Determine the (x, y) coordinate at the center of the cell enclosing the given text.  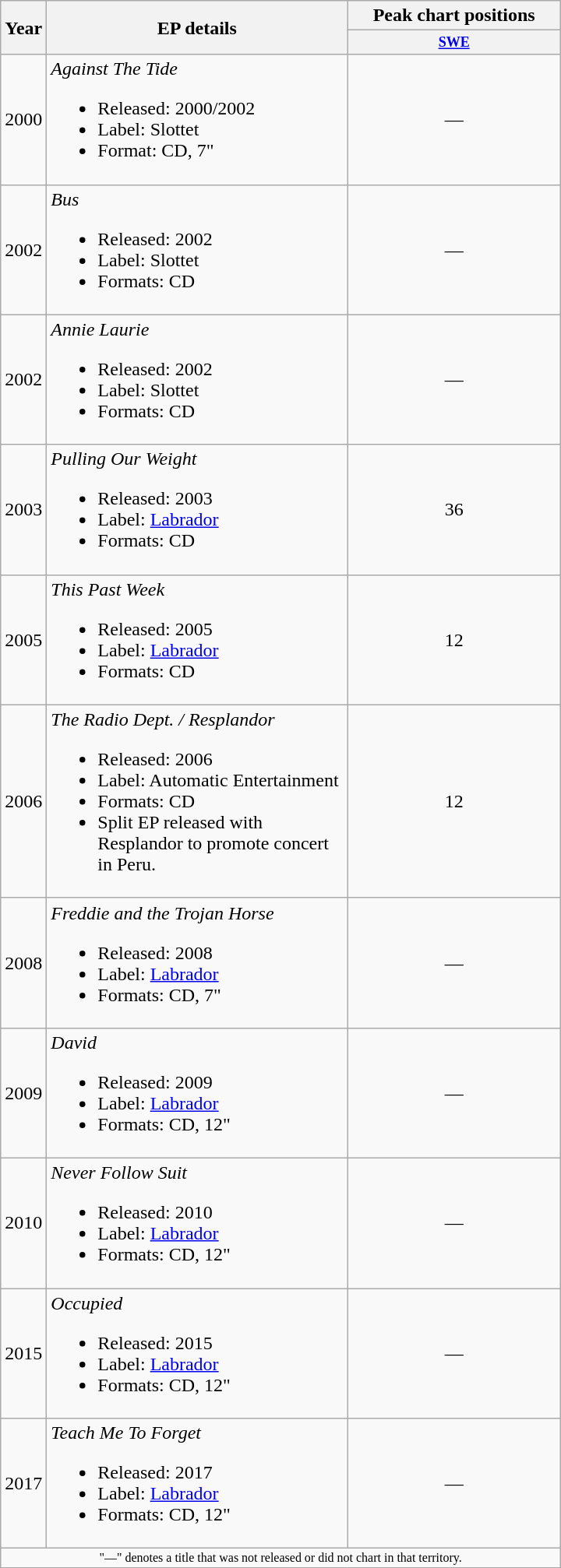
2009 (23, 1093)
Freddie and the Trojan HorseReleased: 2008Label: LabradorFormats: CD, 7" (197, 962)
2010 (23, 1222)
Never Follow SuitReleased: 2010Label: LabradorFormats: CD, 12" (197, 1222)
The Radio Dept. / ResplandorReleased: 2006Label: Automatic EntertainmentFormats: CDSplit EP released with Resplandor to promote concert in Peru. (197, 801)
OccupiedReleased: 2015Label: LabradorFormats: CD, 12" (197, 1353)
2000 (23, 120)
2008 (23, 962)
Year (23, 28)
Annie LaurieReleased: 2002Label: SlottetFormats: CD (197, 380)
BusReleased: 2002Label: SlottetFormats: CD (197, 249)
2003 (23, 509)
"—" denotes a title that was not released or did not chart in that territory. (280, 1558)
Pulling Our WeightReleased: 2003Label: LabradorFormats: CD (197, 509)
2006 (23, 801)
Peak chart positions (454, 16)
2015 (23, 1353)
This Past WeekReleased: 2005Label: LabradorFormats: CD (197, 640)
36 (454, 509)
Against The TideReleased: 2000/2002Label: SlottetFormat: CD, 7" (197, 120)
2017 (23, 1484)
2005 (23, 640)
DavidReleased: 2009Label: LabradorFormats: CD, 12" (197, 1093)
EP details (197, 28)
Teach Me To ForgetReleased: 2017Label: LabradorFormats: CD, 12" (197, 1484)
SWE (454, 42)
